For the text-containing cell, return its midpoint in [x, y] coordinate format. 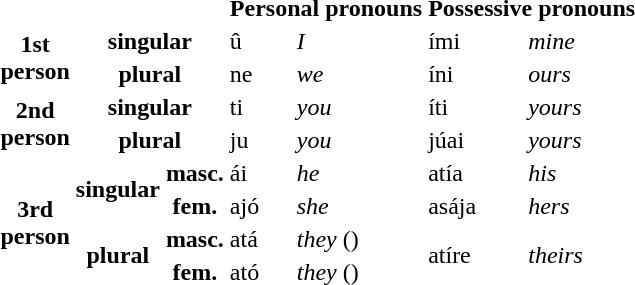
he [359, 173]
we [359, 74]
atía [476, 173]
I [359, 41]
ái [260, 173]
ti [260, 107]
ajó [260, 206]
she [359, 206]
ne [260, 74]
íni [476, 74]
fem. [194, 206]
ju [260, 140]
íti [476, 107]
asája [476, 206]
júai [476, 140]
ími [476, 41]
atá [260, 239]
û [260, 41]
they () [359, 239]
